Extract the (X, Y) coordinate from the center of the cell holding the provided text.  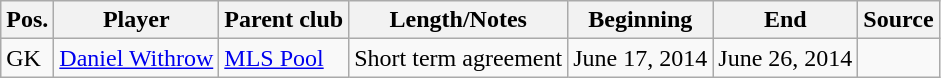
June 17, 2014 (640, 58)
MLS Pool (284, 58)
GK (28, 58)
Player (136, 20)
Beginning (640, 20)
Parent club (284, 20)
Short term agreement (458, 58)
Source (898, 20)
June 26, 2014 (786, 58)
Pos. (28, 20)
End (786, 20)
Length/Notes (458, 20)
Daniel Withrow (136, 58)
